Output the (X, Y) coordinate of the center of the cell containing the given text.  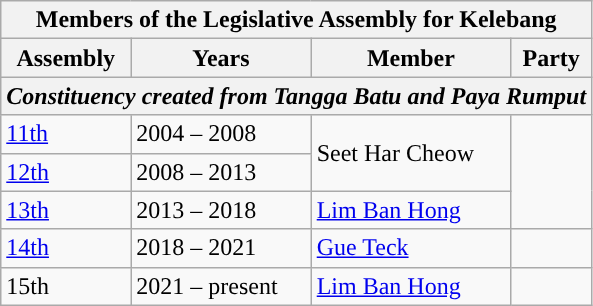
13th (66, 210)
Assembly (66, 58)
2008 – 2013 (221, 172)
2004 – 2008 (221, 134)
Seet Har Cheow (410, 153)
2021 – present (221, 286)
15th (66, 286)
Party (552, 58)
2018 – 2021 (221, 248)
11th (66, 134)
14th (66, 248)
Gue Teck (410, 248)
Years (221, 58)
12th (66, 172)
Member (410, 58)
2013 – 2018 (221, 210)
Members of the Legislative Assembly for Kelebang (296, 20)
Constituency created from Tangga Batu and Paya Rumput (296, 96)
